Pinpoint the cell where the given text exists, returning its [x, y] midpoint coordinate. 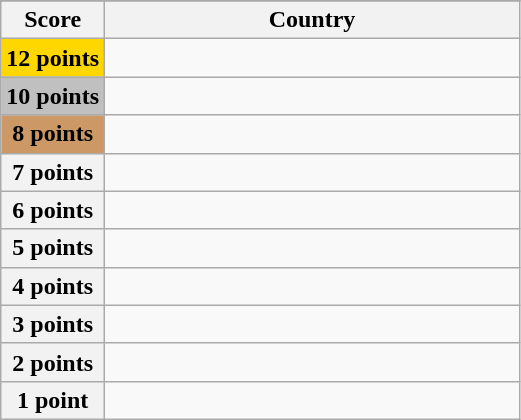
10 points [53, 96]
12 points [53, 58]
Country [312, 20]
8 points [53, 134]
1 point [53, 400]
7 points [53, 172]
3 points [53, 324]
5 points [53, 248]
Score [53, 20]
2 points [53, 362]
6 points [53, 210]
4 points [53, 286]
